Determine the (x, y) coordinate at the center of the cell enclosing the given text.  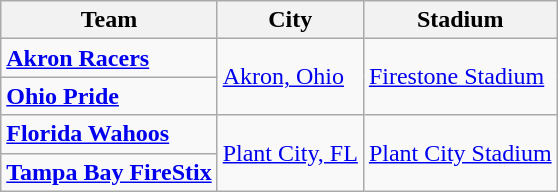
Akron Racers (109, 58)
City (290, 20)
Plant City, FL (290, 153)
Stadium (460, 20)
Firestone Stadium (460, 77)
Tampa Bay FireStix (109, 172)
Akron, Ohio (290, 77)
Team (109, 20)
Plant City Stadium (460, 153)
Florida Wahoos (109, 134)
Ohio Pride (109, 96)
